Capture the cell that displays the provided text and extract its [X, Y] central coordinate. 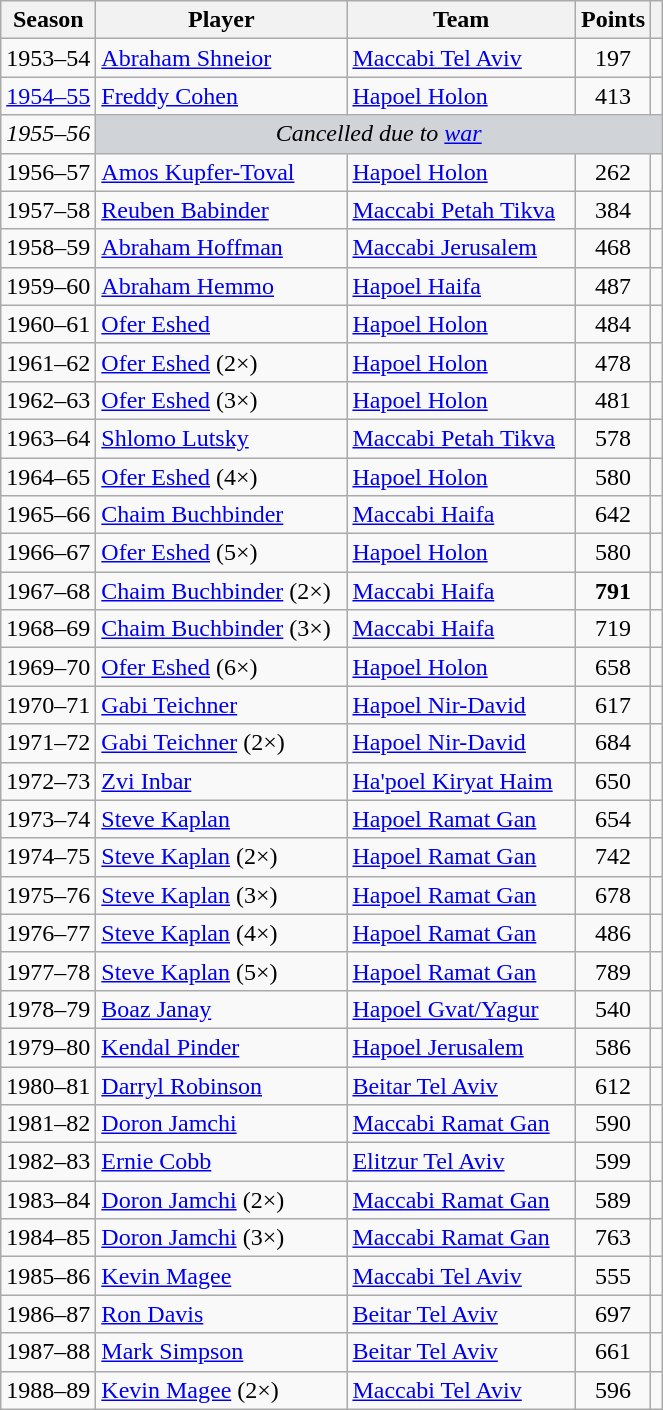
1962–63 [48, 400]
1961–62 [48, 362]
1984–85 [48, 1238]
413 [612, 96]
596 [612, 1390]
1965–66 [48, 515]
197 [612, 58]
Ofer Eshed (5×) [222, 553]
Steve Kaplan (2×) [222, 857]
1954–55 [48, 96]
Chaim Buchbinder (3×) [222, 629]
478 [612, 362]
586 [612, 1047]
Shlomo Lutsky [222, 438]
Ha'poel Kiryat Haim [462, 781]
487 [612, 286]
719 [612, 629]
1969–70 [48, 667]
612 [612, 1085]
Hapoel Jerusalem [462, 1047]
1955–56 [48, 134]
742 [612, 857]
658 [612, 667]
Steve Kaplan [222, 819]
1958–59 [48, 248]
Points [612, 20]
540 [612, 1009]
1976–77 [48, 933]
1968–69 [48, 629]
Abraham Shneior [222, 58]
Maccabi Jerusalem [462, 248]
Ofer Eshed (4×) [222, 477]
684 [612, 743]
Boaz Janay [222, 1009]
Kevin Magee [222, 1276]
763 [612, 1238]
1964–65 [48, 477]
697 [612, 1314]
1983–84 [48, 1200]
1956–57 [48, 172]
1982–83 [48, 1162]
1957–58 [48, 210]
1966–67 [48, 553]
Player [222, 20]
1959–60 [48, 286]
1977–78 [48, 971]
Chaim Buchbinder [222, 515]
Team [462, 20]
578 [612, 438]
1960–61 [48, 324]
599 [612, 1162]
262 [612, 172]
Gabi Teichner (2×) [222, 743]
654 [612, 819]
1978–79 [48, 1009]
Amos Kupfer-Toval [222, 172]
Hapoel Gvat/Yagur [462, 1009]
Cancelled due to war [379, 134]
678 [612, 895]
1953–54 [48, 58]
Abraham Hemmo [222, 286]
Ofer Eshed [222, 324]
1980–81 [48, 1085]
Ernie Cobb [222, 1162]
Season [48, 20]
1985–86 [48, 1276]
1967–68 [48, 591]
Doron Jamchi (2×) [222, 1200]
1971–72 [48, 743]
Steve Kaplan (5×) [222, 971]
1963–64 [48, 438]
Abraham Hoffman [222, 248]
481 [612, 400]
Chaim Buchbinder (2×) [222, 591]
Kevin Magee (2×) [222, 1390]
Ofer Eshed (6×) [222, 667]
Ofer Eshed (2×) [222, 362]
Steve Kaplan (4×) [222, 933]
Doron Jamchi [222, 1124]
Reuben Babinder [222, 210]
Elitzur Tel Aviv [462, 1162]
617 [612, 705]
Kendal Pinder [222, 1047]
589 [612, 1200]
Zvi Inbar [222, 781]
1988–89 [48, 1390]
1987–88 [48, 1352]
642 [612, 515]
484 [612, 324]
1986–87 [48, 1314]
Freddy Cohen [222, 96]
384 [612, 210]
1974–75 [48, 857]
1981–82 [48, 1124]
Darryl Robinson [222, 1085]
1975–76 [48, 895]
1972–73 [48, 781]
1970–71 [48, 705]
Ofer Eshed (3×) [222, 400]
555 [612, 1276]
1979–80 [48, 1047]
Steve Kaplan (3×) [222, 895]
Hapoel Haifa [462, 286]
791 [612, 591]
650 [612, 781]
1973–74 [48, 819]
661 [612, 1352]
590 [612, 1124]
Doron Jamchi (3×) [222, 1238]
Gabi Teichner [222, 705]
789 [612, 971]
486 [612, 933]
Ron Davis [222, 1314]
Mark Simpson [222, 1352]
468 [612, 248]
